Pinpoint the cell where the given text exists, returning its [x, y] midpoint coordinate. 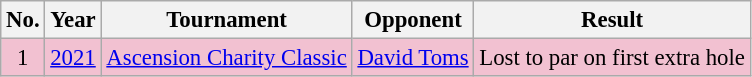
Ascension Charity Classic [226, 58]
No. [23, 20]
2021 [73, 58]
Year [73, 20]
1 [23, 58]
Opponent [413, 20]
Tournament [226, 20]
David Toms [413, 58]
Lost to par on first extra hole [612, 58]
Result [612, 20]
